For the text-containing cell, return its midpoint in [x, y] coordinate format. 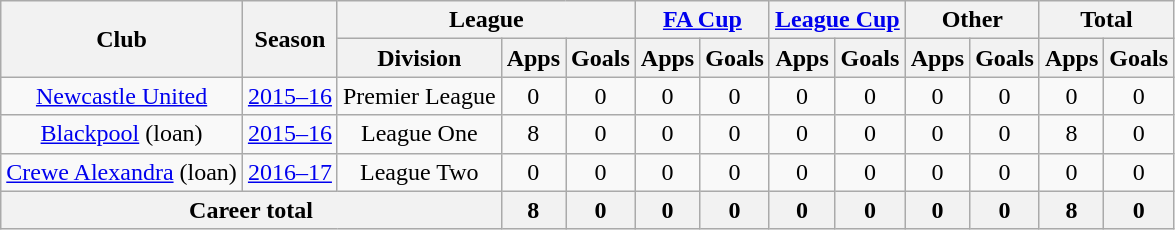
Newcastle United [122, 96]
League Two [419, 172]
Division [419, 58]
Club [122, 39]
Career total [251, 210]
League [486, 20]
2016–17 [290, 172]
Premier League [419, 96]
League Cup [837, 20]
FA Cup [702, 20]
Other [972, 20]
Total [1106, 20]
League One [419, 134]
Season [290, 39]
Blackpool (loan) [122, 134]
Crewe Alexandra (loan) [122, 172]
